Locate the cell with the specified text and output its [X, Y] center coordinate. 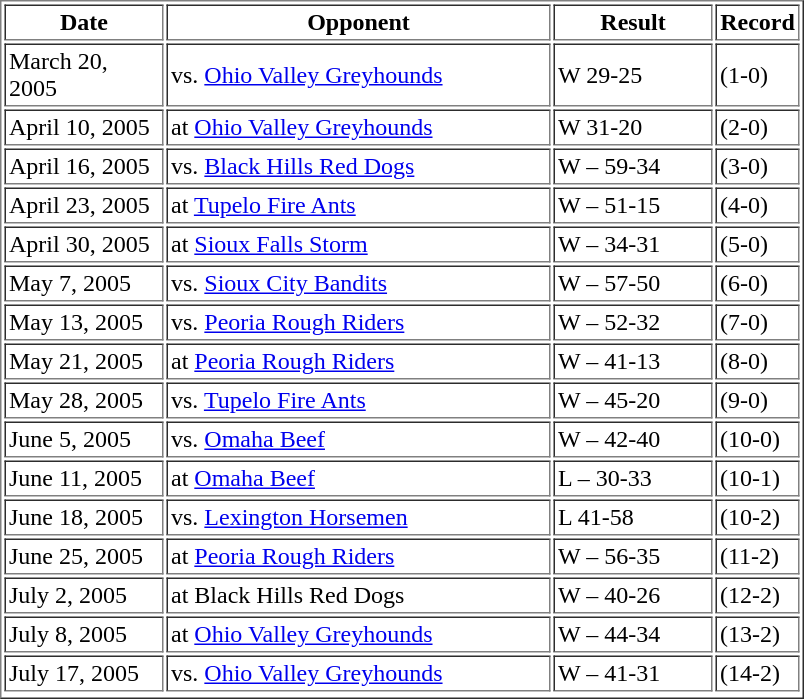
W 31-20 [634, 128]
Date [84, 22]
W – 40-26 [634, 596]
(10-1) [758, 478]
vs. Tupelo Fire Ants [358, 400]
(11-2) [758, 556]
W – 45-20 [634, 400]
(3-0) [758, 166]
W – 56-35 [634, 556]
March 20, 2005 [84, 76]
W – 41-13 [634, 362]
vs. Omaha Beef [358, 440]
July 17, 2005 [84, 674]
(13-2) [758, 634]
W – 51-15 [634, 206]
W – 34-31 [634, 244]
July 8, 2005 [84, 634]
April 16, 2005 [84, 166]
W 29-25 [634, 76]
at Black Hills Red Dogs [358, 596]
W – 57-50 [634, 284]
Opponent [358, 22]
Record [758, 22]
Result [634, 22]
(2-0) [758, 128]
at Sioux Falls Storm [358, 244]
(12-2) [758, 596]
(4-0) [758, 206]
vs. Peoria Rough Riders [358, 322]
(10-0) [758, 440]
July 2, 2005 [84, 596]
(1-0) [758, 76]
June 18, 2005 [84, 518]
April 10, 2005 [84, 128]
April 23, 2005 [84, 206]
May 13, 2005 [84, 322]
at Omaha Beef [358, 478]
vs. Sioux City Bandits [358, 284]
(5-0) [758, 244]
W – 41-31 [634, 674]
June 11, 2005 [84, 478]
(7-0) [758, 322]
June 5, 2005 [84, 440]
June 25, 2005 [84, 556]
W – 52-32 [634, 322]
L 41-58 [634, 518]
W – 44-34 [634, 634]
L – 30-33 [634, 478]
May 28, 2005 [84, 400]
(10-2) [758, 518]
(14-2) [758, 674]
vs. Lexington Horsemen [358, 518]
at Tupelo Fire Ants [358, 206]
(6-0) [758, 284]
May 7, 2005 [84, 284]
W – 59-34 [634, 166]
(9-0) [758, 400]
(8-0) [758, 362]
vs. Black Hills Red Dogs [358, 166]
W – 42-40 [634, 440]
May 21, 2005 [84, 362]
April 30, 2005 [84, 244]
